Output the [X, Y] coordinate of the center of the cell containing the given text.  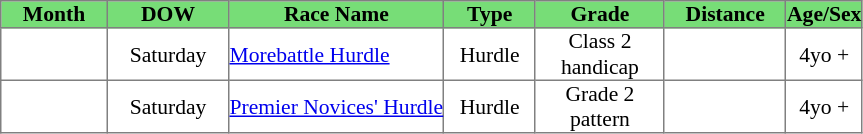
Grade [600, 14]
DOW [168, 14]
Class 2 handicap [600, 54]
Age/Sex [824, 14]
Month [54, 14]
Grade 2 pattern [600, 106]
Morebattle Hurdle [336, 54]
Type [490, 14]
Premier Novices' Hurdle [336, 106]
Distance [725, 14]
Race Name [336, 14]
